Scan for the cell matching the given text and deliver its (x, y) coordinate at center. 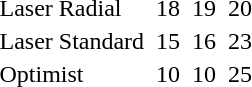
16 (204, 41)
15 (168, 41)
